Identify which cell holds the provided text, then report its (X, Y) central coordinate. 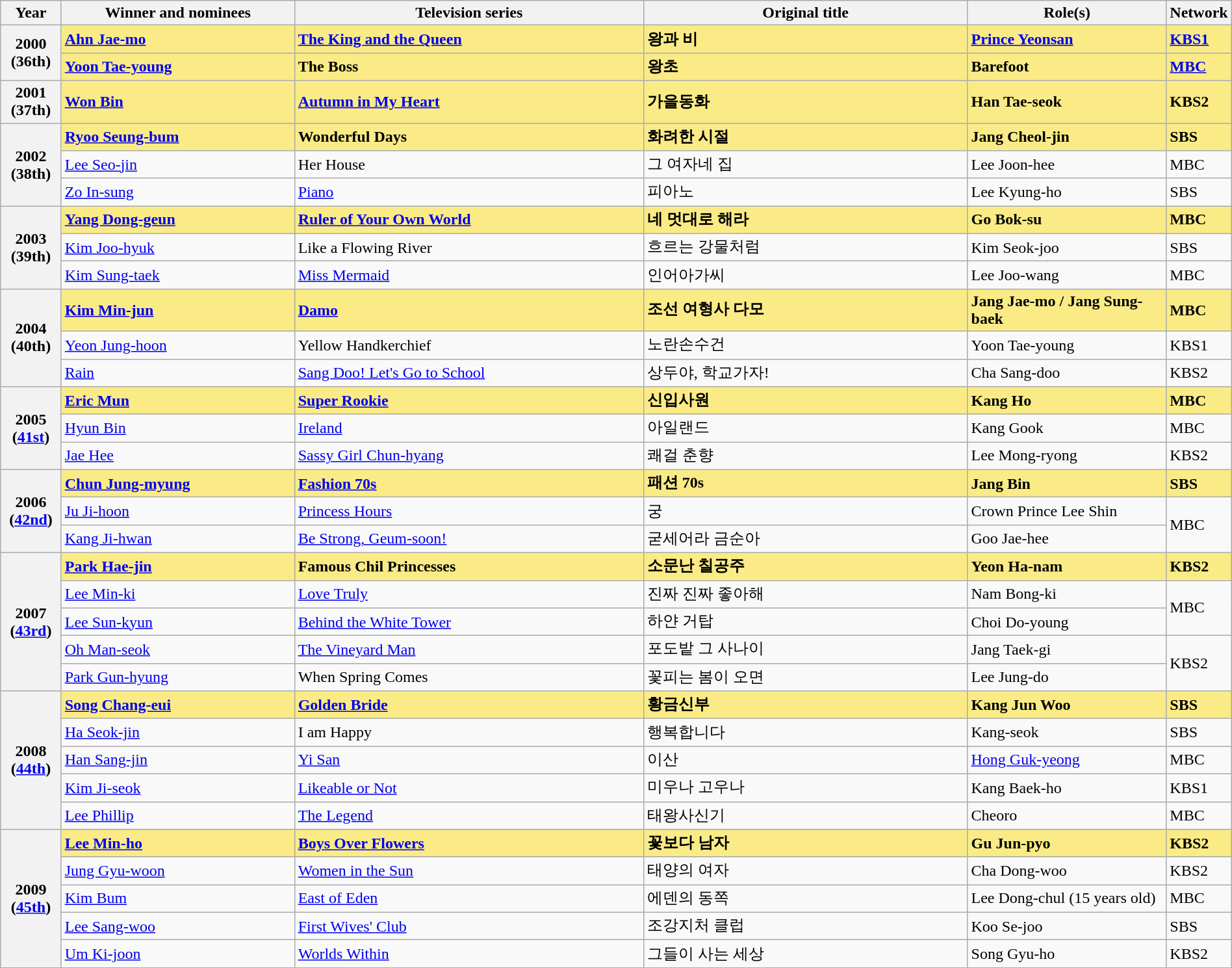
네 멋대로 해라 (806, 220)
Kang Ji-hwan (178, 538)
Worlds Within (469, 954)
Sassy Girl Chun-hyang (469, 456)
흐르는 강물처럼 (806, 247)
First Wives' Club (469, 926)
2003(39th) (31, 248)
Yellow Handkerchief (469, 345)
Yeon Jung-hoon (178, 345)
Lee Jung-do (1067, 677)
2001(37th) (31, 101)
피아노 (806, 192)
Choi Do-young (1067, 621)
Famous Chil Princesses (469, 567)
Park Gun-hyung (178, 677)
Kim Joo-hyuk (178, 247)
Piano (469, 192)
Han Tae-seok (1067, 101)
Ju Ji-hoon (178, 511)
2009(45th) (31, 898)
노란손수건 (806, 345)
Boys Over Flowers (469, 844)
Super Rookie (469, 400)
Kang Gook (1067, 428)
Love Truly (469, 594)
가을동화 (806, 101)
Yang Dong-geun (178, 220)
그들이 사는 세상 (806, 954)
Kim Bum (178, 898)
이산 (806, 761)
태양의 여자 (806, 871)
The Boss (469, 66)
Cha Sang-doo (1067, 373)
2006(42nd) (31, 511)
2008(44th) (31, 761)
The King and the Queen (469, 39)
Ireland (469, 428)
Damo (469, 309)
Ryoo Seung-bum (178, 137)
Prince Yeonsan (1067, 39)
Oh Man-seok (178, 650)
Lee Joon-hee (1067, 165)
태왕사신기 (806, 815)
쾌걸 춘향 (806, 456)
패션 70s (806, 484)
Lee Joo-wang (1067, 276)
에덴의 동쪽 (806, 898)
Miss Mermaid (469, 276)
Sang Doo! Let's Go to School (469, 373)
Lee Seo-jin (178, 165)
Zo In-sung (178, 192)
Be Strong, Geum-soon! (469, 538)
Rain (178, 373)
East of Eden (469, 898)
미우나 고우나 (806, 788)
Lee Sang-woo (178, 926)
왕과 비 (806, 39)
Original title (806, 13)
Jae Hee (178, 456)
Kang-seok (1067, 732)
Her House (469, 165)
Hong Guk-yeong (1067, 761)
Yeon Ha-nam (1067, 567)
Go Bok-su (1067, 220)
Barefoot (1067, 66)
아일랜드 (806, 428)
Kang Jun Woo (1067, 705)
소문난 칠공주 (806, 567)
황금신부 (806, 705)
진짜 진짜 좋아해 (806, 594)
Ha Seok-jin (178, 732)
Won Bin (178, 101)
Golden Bride (469, 705)
Jung Gyu-woon (178, 871)
Behind the White Tower (469, 621)
Kim Min-jun (178, 309)
Lee Min-ki (178, 594)
Um Ki-joon (178, 954)
Like a Flowing River (469, 247)
2002(38th) (31, 164)
Park Hae-jin (178, 567)
Chun Jung-myung (178, 484)
Hyun Bin (178, 428)
Network (1199, 13)
Gu Jun-pyo (1067, 844)
조강지처 클럽 (806, 926)
Jang Taek-gi (1067, 650)
Lee Mong-ryong (1067, 456)
Women in the Sun (469, 871)
화려한 시절 (806, 137)
2005(41st) (31, 428)
I am Happy (469, 732)
Kim Sung-taek (178, 276)
Lee Kyung-ho (1067, 192)
포도밭 그 사나이 (806, 650)
2004(40th) (31, 337)
Ahn Jae-mo (178, 39)
꽃보다 남자 (806, 844)
Jang Bin (1067, 484)
Year (31, 13)
Nam Bong-ki (1067, 594)
Lee Min-ho (178, 844)
Song Gyu-ho (1067, 954)
Lee Sun-kyun (178, 621)
왕초 (806, 66)
Princess Hours (469, 511)
Winner and nominees (178, 13)
인어아가씨 (806, 276)
신입사원 (806, 400)
Television series (469, 13)
Eric Mun (178, 400)
하얀 거탑 (806, 621)
Yi San (469, 761)
Crown Prince Lee Shin (1067, 511)
Role(s) (1067, 13)
Kim Ji-seok (178, 788)
2000(36th) (31, 53)
When Spring Comes (469, 677)
Cheoro (1067, 815)
굳세어라 금순아 (806, 538)
Lee Dong-chul (15 years old) (1067, 898)
Wonderful Days (469, 137)
Koo Se-joo (1067, 926)
Cha Dong-woo (1067, 871)
Kim Seok-joo (1067, 247)
Han Sang-jin (178, 761)
Ruler of Your Own World (469, 220)
Fashion 70s (469, 484)
Jang Cheol-jin (1067, 137)
조선 여형사 다모 (806, 309)
Jang Jae-mo / Jang Sung-baek (1067, 309)
The Legend (469, 815)
Kang Baek-ho (1067, 788)
Goo Jae-hee (1067, 538)
Autumn in My Heart (469, 101)
궁 (806, 511)
Lee Phillip (178, 815)
The Vineyard Man (469, 650)
Likeable or Not (469, 788)
그 여자네 집 (806, 165)
행복합니다 (806, 732)
Kang Ho (1067, 400)
상두야, 학교가자! (806, 373)
Song Chang-eui (178, 705)
꽃피는 봄이 오면 (806, 677)
2007(43rd) (31, 621)
